Provide the (X, Y) coordinate of the cell's center where the given text is located.  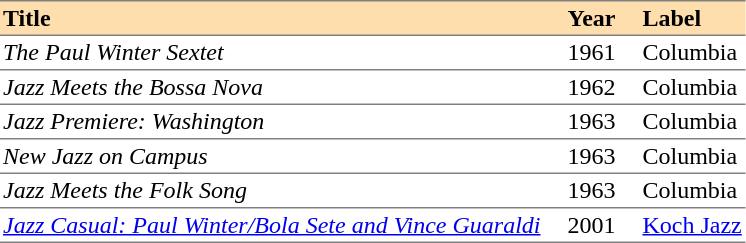
Jazz Premiere: Washington (272, 122)
New Jazz on Campus (272, 157)
Jazz Meets the Folk Song (272, 191)
Jazz Casual: Paul Winter/Bola Sete and Vince Guaraldi (272, 225)
The Paul Winter Sextet (272, 53)
1961 (591, 53)
Label (692, 18)
Title (272, 18)
Year (591, 18)
Jazz Meets the Bossa Nova (272, 87)
2001 (591, 225)
1962 (591, 87)
Koch Jazz (692, 225)
